Identify which cell holds the provided text, then report its [x, y] central coordinate. 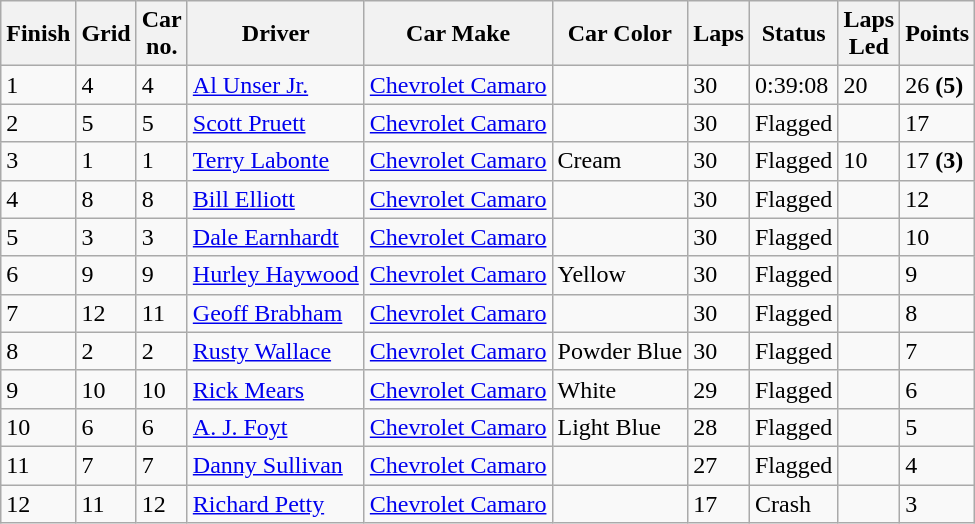
Car Color [620, 34]
Terry Labonte [276, 161]
Rusty Wallace [276, 351]
27 [719, 465]
Grid [106, 34]
17 (3) [938, 161]
White [620, 389]
Al Unser Jr. [276, 85]
Light Blue [620, 427]
Rick Mears [276, 389]
Carno. [162, 34]
0:39:08 [793, 85]
Hurley Haywood [276, 275]
Scott Pruett [276, 123]
A. J. Foyt [276, 427]
28 [719, 427]
Bill Elliott [276, 199]
Points [938, 34]
Dale Earnhardt [276, 237]
Danny Sullivan [276, 465]
26 (5) [938, 85]
Powder Blue [620, 351]
Richard Petty [276, 503]
Car Make [458, 34]
Cream [620, 161]
Yellow [620, 275]
Driver [276, 34]
Status [793, 34]
29 [719, 389]
Laps [719, 34]
Crash [793, 503]
LapsLed [869, 34]
Finish [38, 34]
Geoff Brabham [276, 313]
20 [869, 85]
